Scan for the cell matching the given text and deliver its [X, Y] coordinate at center. 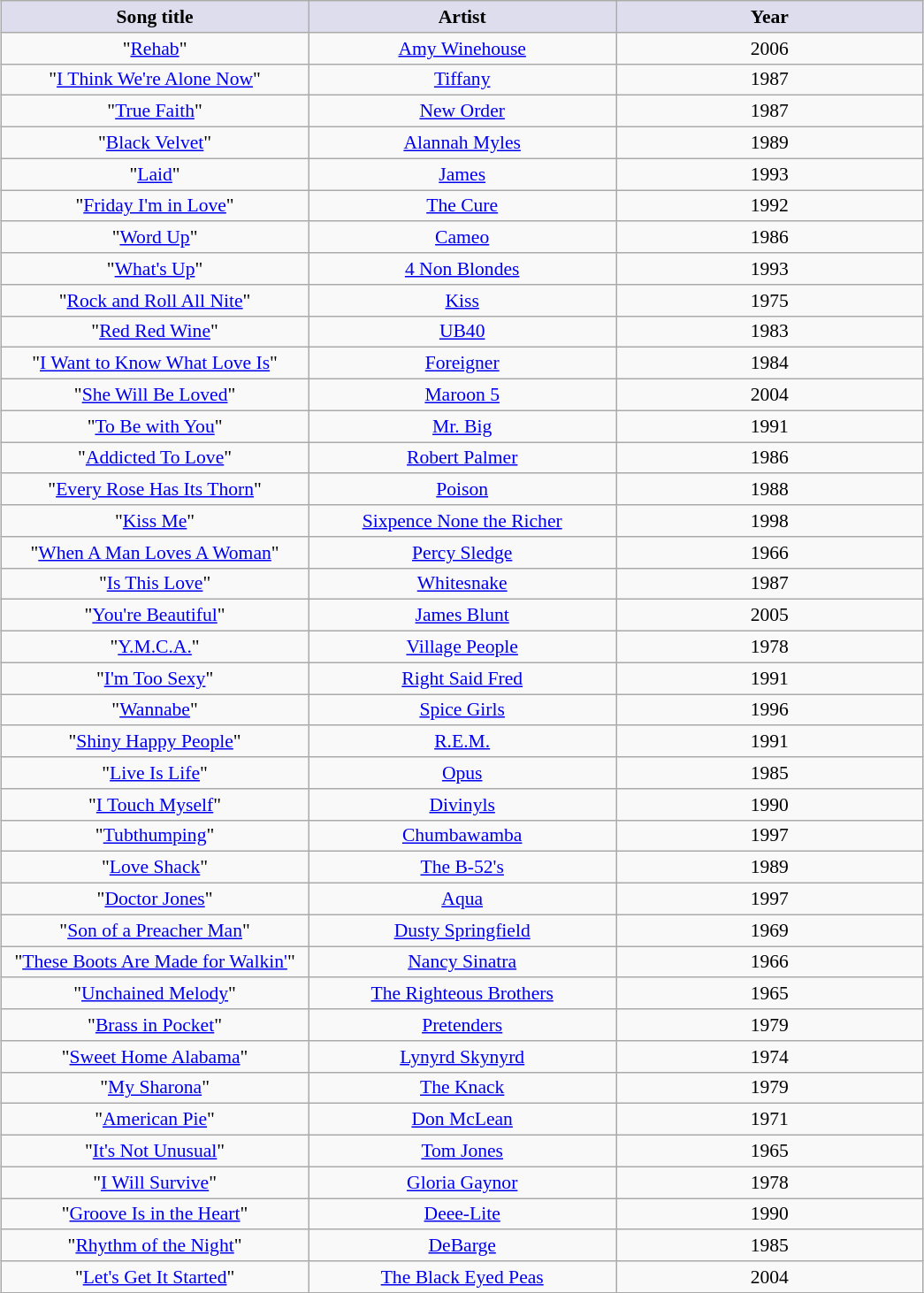
Gloria Gaynor [462, 1182]
2006 [769, 48]
"When A Man Loves A Woman" [155, 552]
Mr. Big [462, 426]
"Son of a Preacher Man" [155, 930]
Lynyrd Skynyrd [462, 1056]
The Black Eyed Peas [462, 1277]
"Is This Love" [155, 584]
"What's Up" [155, 269]
"Brass in Pocket" [155, 1025]
Cameo [462, 237]
Chumbawamba [462, 836]
"Love Shack" [155, 868]
Maroon 5 [462, 394]
"Groove Is in the Heart" [155, 1213]
"I Want to Know What Love Is" [155, 363]
New Order [462, 111]
James Blunt [462, 616]
Artist [462, 17]
Sixpence None the Richer [462, 521]
"Every Rose Has Its Thorn" [155, 489]
"It's Not Unusual" [155, 1151]
Don McLean [462, 1120]
Percy Sledge [462, 552]
Deee-Lite [462, 1213]
"Live Is Life" [155, 773]
"Let's Get It Started" [155, 1277]
1988 [769, 489]
"Black Velvet" [155, 142]
"I Will Survive" [155, 1182]
Alannah Myles [462, 142]
2005 [769, 616]
"True Faith" [155, 111]
1971 [769, 1120]
UB40 [462, 332]
Nancy Sinatra [462, 962]
"I Touch Myself" [155, 804]
1974 [769, 1056]
Spice Girls [462, 709]
"American Pie" [155, 1120]
The Cure [462, 205]
The Knack [462, 1088]
"Sweet Home Alabama" [155, 1056]
"Tubthumping" [155, 836]
"Friday I'm in Love" [155, 205]
"Rehab" [155, 48]
"Addicted To Love" [155, 458]
"Word Up" [155, 237]
Tiffany [462, 80]
Divinyls [462, 804]
"Shiny Happy People" [155, 741]
1984 [769, 363]
"Wannabe" [155, 709]
"Laid" [155, 174]
Kiss [462, 300]
The B-52's [462, 868]
"She Will Be Loved" [155, 394]
"I Think We're Alone Now" [155, 80]
"Rock and Roll All Nite" [155, 300]
DeBarge [462, 1245]
Pretenders [462, 1025]
4 Non Blondes [462, 269]
Aqua [462, 899]
"Doctor Jones" [155, 899]
Dusty Springfield [462, 930]
Song title [155, 17]
1969 [769, 930]
Robert Palmer [462, 458]
"Y.M.C.A." [155, 646]
R.E.M. [462, 741]
Village People [462, 646]
"To Be with You" [155, 426]
Tom Jones [462, 1151]
"Rhythm of the Night" [155, 1245]
"Kiss Me" [155, 521]
1992 [769, 205]
"You're Beautiful" [155, 616]
1983 [769, 332]
1996 [769, 709]
The Righteous Brothers [462, 993]
"These Boots Are Made for Walkin'" [155, 962]
Opus [462, 773]
1975 [769, 300]
Whitesnake [462, 584]
Foreigner [462, 363]
"Unchained Melody" [155, 993]
"My Sharona" [155, 1088]
Year [769, 17]
"Red Red Wine" [155, 332]
Amy Winehouse [462, 48]
"I'm Too Sexy" [155, 678]
Right Said Fred [462, 678]
1998 [769, 521]
Poison [462, 489]
James [462, 174]
